Search for the cell housing the specified text and yield its (X, Y) center coordinate. 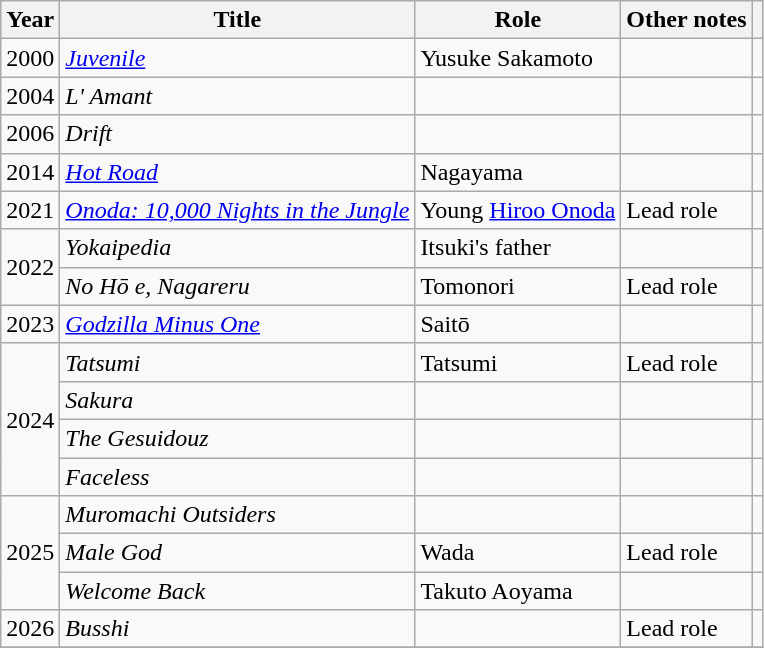
2014 (30, 172)
Role (518, 20)
Godzilla Minus One (238, 324)
The Gesuidouz (238, 438)
No Hō e, Nagareru (238, 286)
Yusuke Sakamoto (518, 58)
2004 (30, 96)
2024 (30, 419)
2025 (30, 553)
Busshi (238, 629)
2021 (30, 210)
2026 (30, 629)
Year (30, 20)
2000 (30, 58)
2006 (30, 134)
Takuto Aoyama (518, 591)
2023 (30, 324)
Yokaipedia (238, 248)
Muromachi Outsiders (238, 515)
Young Hiroo Onoda (518, 210)
Saitō (518, 324)
2022 (30, 267)
Wada (518, 553)
Male God (238, 553)
Other notes (686, 20)
Drift (238, 134)
Tomonori (518, 286)
Faceless (238, 477)
Hot Road (238, 172)
Onoda: 10,000 Nights in the Jungle (238, 210)
Welcome Back (238, 591)
Title (238, 20)
Nagayama (518, 172)
Itsuki's father (518, 248)
L' Amant (238, 96)
Sakura (238, 400)
Juvenile (238, 58)
